Identify which cell holds the provided text, then report its (X, Y) central coordinate. 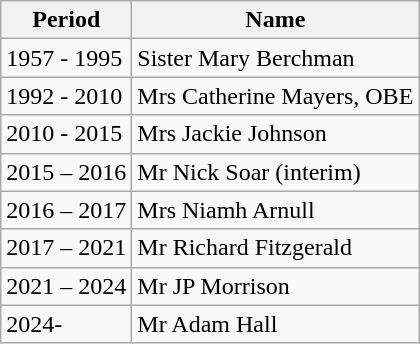
Name (276, 20)
2017 – 2021 (66, 248)
Mr Nick Soar (interim) (276, 172)
Mr JP Morrison (276, 286)
Mrs Niamh Arnull (276, 210)
1957 - 1995 (66, 58)
2016 – 2017 (66, 210)
Mr Richard Fitzgerald (276, 248)
Period (66, 20)
Mr Adam Hall (276, 324)
Mrs Jackie Johnson (276, 134)
Mrs Catherine Mayers, OBE (276, 96)
2010 - 2015 (66, 134)
2024- (66, 324)
2015 – 2016 (66, 172)
2021 – 2024 (66, 286)
Sister Mary Berchman (276, 58)
1992 - 2010 (66, 96)
